Capture the cell that displays the provided text and extract its [x, y] central coordinate. 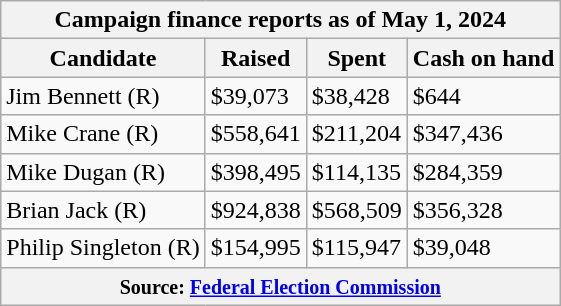
Jim Bennett (R) [103, 96]
Spent [356, 58]
Raised [256, 58]
$39,048 [483, 248]
$114,135 [356, 172]
Mike Dugan (R) [103, 172]
Source: Federal Election Commission [280, 286]
Brian Jack (R) [103, 210]
$284,359 [483, 172]
$211,204 [356, 134]
Candidate [103, 58]
$115,947 [356, 248]
$924,838 [256, 210]
Philip Singleton (R) [103, 248]
$558,641 [256, 134]
$154,995 [256, 248]
Mike Crane (R) [103, 134]
$38,428 [356, 96]
$39,073 [256, 96]
$347,436 [483, 134]
$644 [483, 96]
$356,328 [483, 210]
Cash on hand [483, 58]
$398,495 [256, 172]
$568,509 [356, 210]
Campaign finance reports as of May 1, 2024 [280, 20]
